Extract the [X, Y] coordinate from the center of the cell holding the provided text.  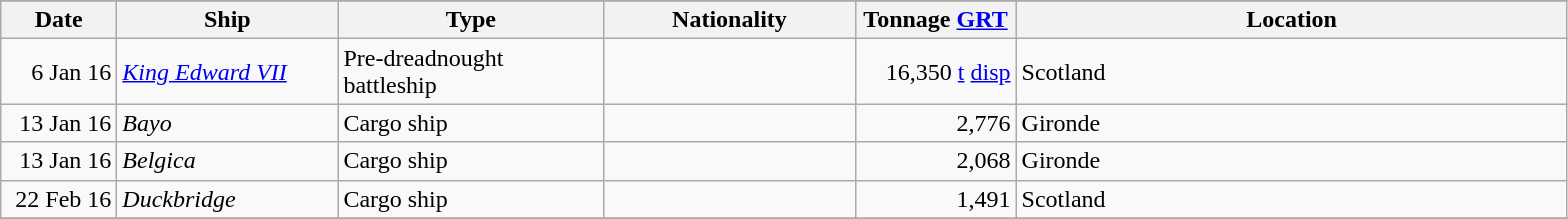
6 Jan 16 [59, 72]
Location [1292, 20]
16,350 t disp [936, 72]
Type [471, 20]
Ship [228, 20]
1,491 [936, 199]
Duckbridge [228, 199]
22 Feb 16 [59, 199]
Tonnage GRT [936, 20]
King Edward VII [228, 72]
Pre-dreadnought battleship [471, 72]
2,776 [936, 123]
Bayo [228, 123]
Date [59, 20]
2,068 [936, 161]
Belgica [228, 161]
Nationality [730, 20]
